For the text-containing cell, return its midpoint in (X, Y) coordinate format. 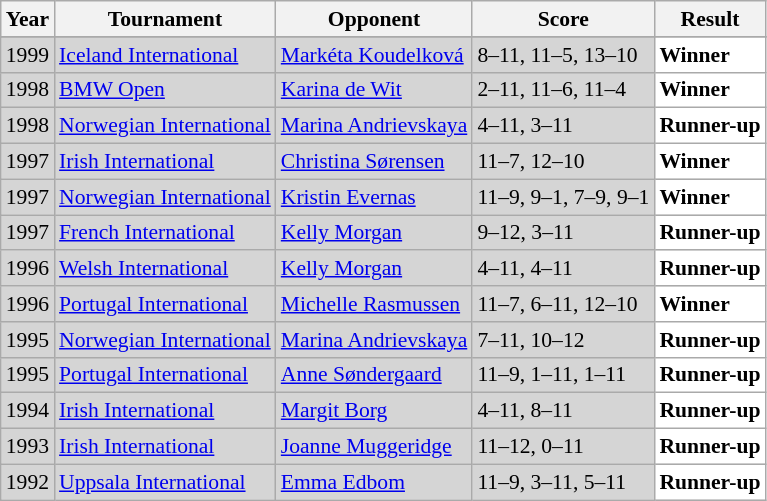
4–11, 3–11 (563, 126)
11–9, 1–11, 1–11 (563, 375)
Welsh International (165, 269)
7–11, 10–12 (563, 340)
Markéta Koudelková (374, 55)
Anne Søndergaard (374, 375)
Christina Sørensen (374, 162)
11–7, 12–10 (563, 162)
1992 (28, 482)
French International (165, 233)
11–7, 6–11, 12–10 (563, 304)
Kristin Evernas (374, 197)
Result (710, 19)
Year (28, 19)
Score (563, 19)
4–11, 4–11 (563, 269)
Karina de Wit (374, 90)
11–9, 3–11, 5–11 (563, 482)
2–11, 11–6, 11–4 (563, 90)
Opponent (374, 19)
BMW Open (165, 90)
Iceland International (165, 55)
Tournament (165, 19)
8–11, 11–5, 13–10 (563, 55)
1999 (28, 55)
Uppsala International (165, 482)
Joanne Muggeridge (374, 447)
1994 (28, 411)
Margit Borg (374, 411)
Michelle Rasmussen (374, 304)
1993 (28, 447)
11–9, 9–1, 7–9, 9–1 (563, 197)
11–12, 0–11 (563, 447)
Emma Edbom (374, 482)
4–11, 8–11 (563, 411)
9–12, 3–11 (563, 233)
